Determine the (x, y) coordinate at the center of the cell enclosing the given text.  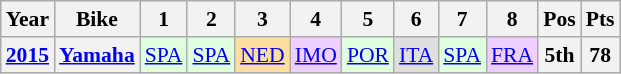
8 (512, 19)
Yamaha (97, 55)
Pos (560, 19)
Pts (600, 19)
3 (262, 19)
5th (560, 55)
ITA (416, 55)
IMO (316, 55)
6 (416, 19)
4 (316, 19)
Bike (97, 19)
1 (164, 19)
2 (211, 19)
2015 (28, 55)
78 (600, 55)
NED (262, 55)
FRA (512, 55)
Year (28, 19)
7 (462, 19)
5 (368, 19)
POR (368, 55)
